For the text-containing cell, return its midpoint in (x, y) coordinate format. 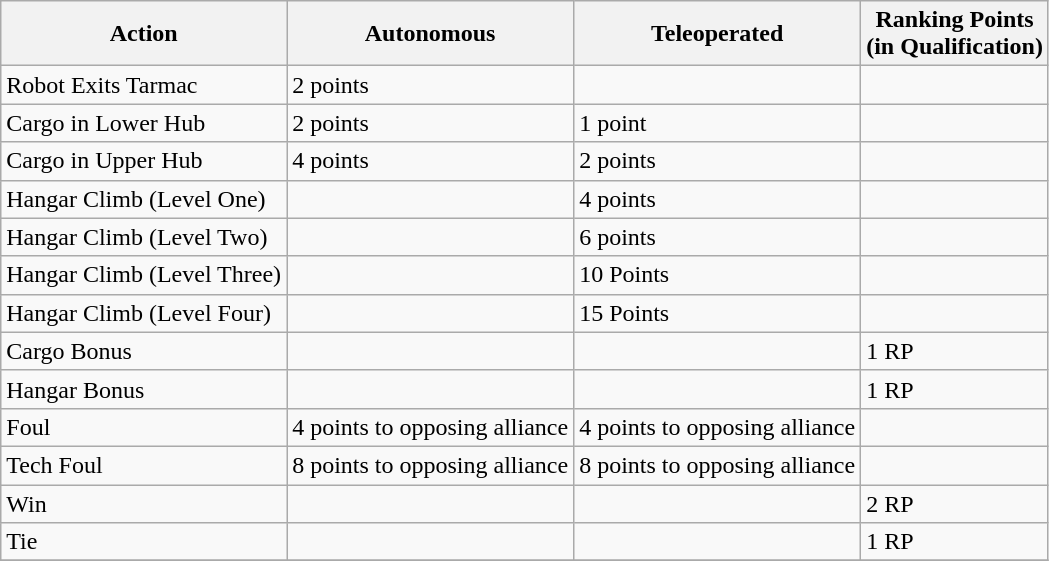
10 Points (718, 275)
Tie (144, 542)
Action (144, 34)
Hangar Climb (Level One) (144, 199)
1 point (718, 123)
Ranking Points(in Qualification) (955, 34)
Hangar Climb (Level Three) (144, 275)
Cargo in Upper Hub (144, 161)
Hangar Climb (Level Two) (144, 237)
Tech Foul (144, 465)
Teleoperated (718, 34)
Cargo Bonus (144, 351)
Autonomous (430, 34)
Hangar Climb (Level Four) (144, 313)
2 RP (955, 503)
Hangar Bonus (144, 389)
Win (144, 503)
Cargo in Lower Hub (144, 123)
Foul (144, 427)
15 Points (718, 313)
Robot Exits Tarmac (144, 85)
6 points (718, 237)
